Output the [X, Y] coordinate of the center of the cell containing the given text.  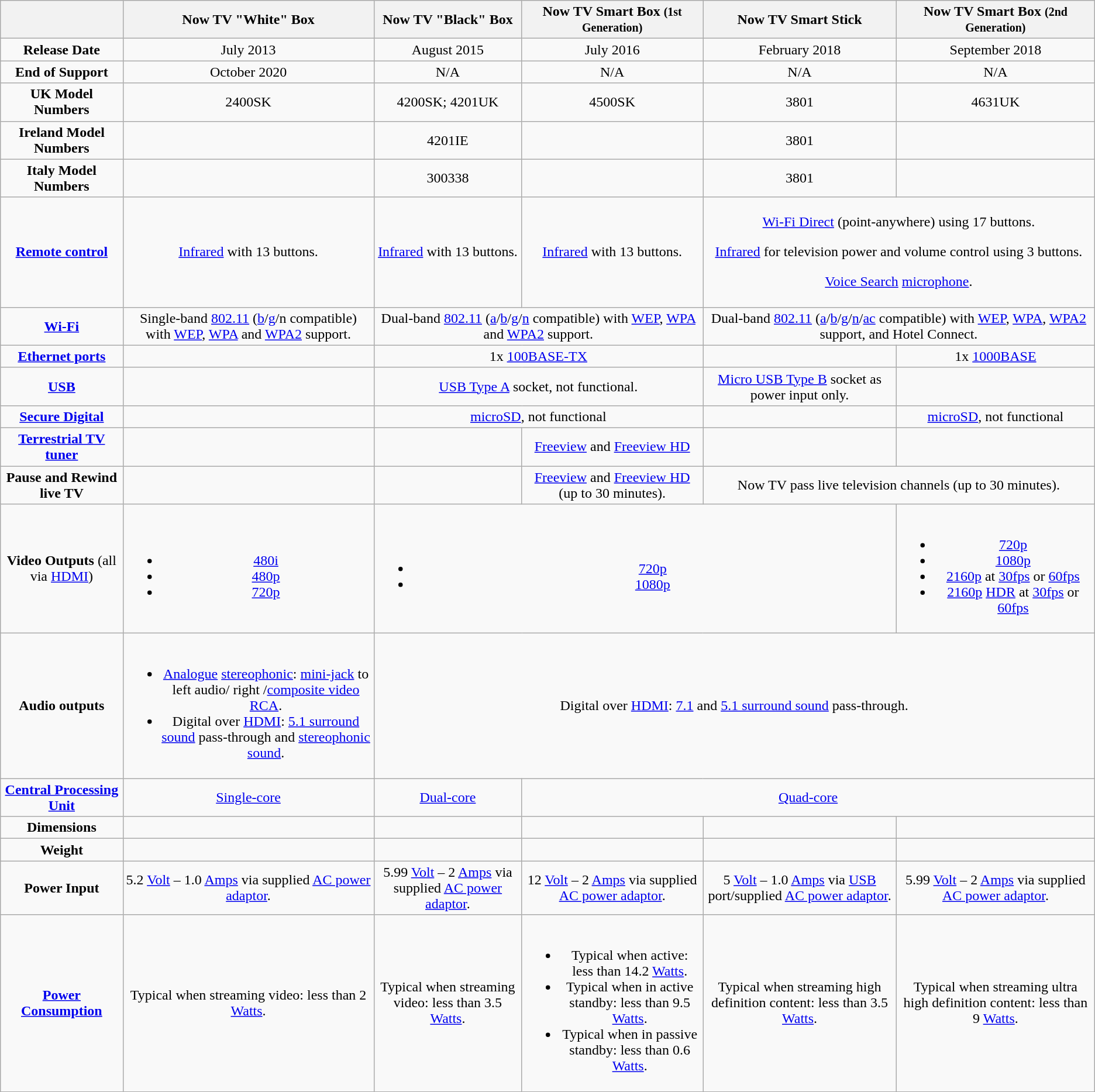
UK Model Numbers [62, 102]
Audio outputs [62, 706]
Analogue stereophonic: mini-jack to left audio/ right /composite video RCA.Digital over HDMI: 5.1 surround sound pass-through and stereophonic sound. [248, 706]
4200SK; 4201UK [448, 102]
Single-core [248, 798]
Ireland Model Numbers [62, 140]
4201IE [448, 140]
USB Type A socket, not functional. [538, 386]
Central Processing Unit [62, 798]
Micro USB Type B socket as power input only. [800, 386]
Ethernet ports [62, 356]
End of Support [62, 72]
Freeview and Freeview HD (up to 30 minutes). [612, 484]
Wi-Fi Direct (point-anywhere) using 17 buttons.Infrared for television power and volume control using 3 buttons.Voice Search microphone. [899, 252]
Pause and Rewind live TV [62, 484]
2400SK [248, 102]
4631UK [996, 102]
July 2013 [248, 50]
July 2016 [612, 50]
4500SK [612, 102]
September 2018 [996, 50]
Wi-Fi [62, 326]
720p1080p [635, 569]
Typical when streaming video: less than 3.5 Watts. [448, 1003]
Video Outputs (all via HDMI) [62, 569]
February 2018 [800, 50]
October 2020 [248, 72]
Power Consumption [62, 1003]
Dual-core [448, 798]
Secure Digital [62, 416]
Power Input [62, 888]
Typical when streaming ultra high definition content: less than 9 Watts. [996, 1003]
Italy Model Numbers [62, 178]
Dual-band 802.11 (a/b/g/n compatible) with WEP, WPA and WPA2 support. [538, 326]
1x 100BASE-TX [538, 356]
Single-band 802.11 (b/g/n compatible) with WEP, WPA and WPA2 support. [248, 326]
5.2 Volt – 1.0 Amps via supplied AC power adaptor. [248, 888]
Now TV Smart Box (1st Generation) [612, 20]
Now TV Smart Box (2nd Generation) [996, 20]
720p1080p2160p at 30fps or 60fps2160p HDR at 30fps or 60fps [996, 569]
5 Volt – 1.0 Amps via USB port/supplied AC power adaptor. [800, 888]
Typical when streaming video: less than 2 Watts. [248, 1003]
USB [62, 386]
Now TV "White" Box [248, 20]
Terrestrial TV tuner [62, 447]
Quad-core [808, 798]
Now TV "Black" Box [448, 20]
480i480p720p [248, 569]
Typical when active: less than 14.2 Watts.Typical when in active standby: less than 9.5 Watts.Typical when in passive standby: less than 0.6 Watts. [612, 1003]
Dual-band 802.11 (a/b/g/n/ac compatible) with WEP, WPA, WPA2 support, and Hotel Connect. [899, 326]
12 Volt – 2 Amps via supplied AC power adaptor. [612, 888]
Weight [62, 850]
Now TV pass live television channels (up to 30 minutes). [899, 484]
Dimensions [62, 828]
Remote control [62, 252]
300338 [448, 178]
1x 1000BASE [996, 356]
Freeview and Freeview HD [612, 447]
Digital over HDMI: 7.1 and 5.1 surround sound pass-through. [734, 706]
Release Date [62, 50]
Typical when streaming high definition content: less than 3.5 Watts. [800, 1003]
August 2015 [448, 50]
Now TV Smart Stick [800, 20]
